Scan for the cell matching the given text and deliver its (X, Y) coordinate at center. 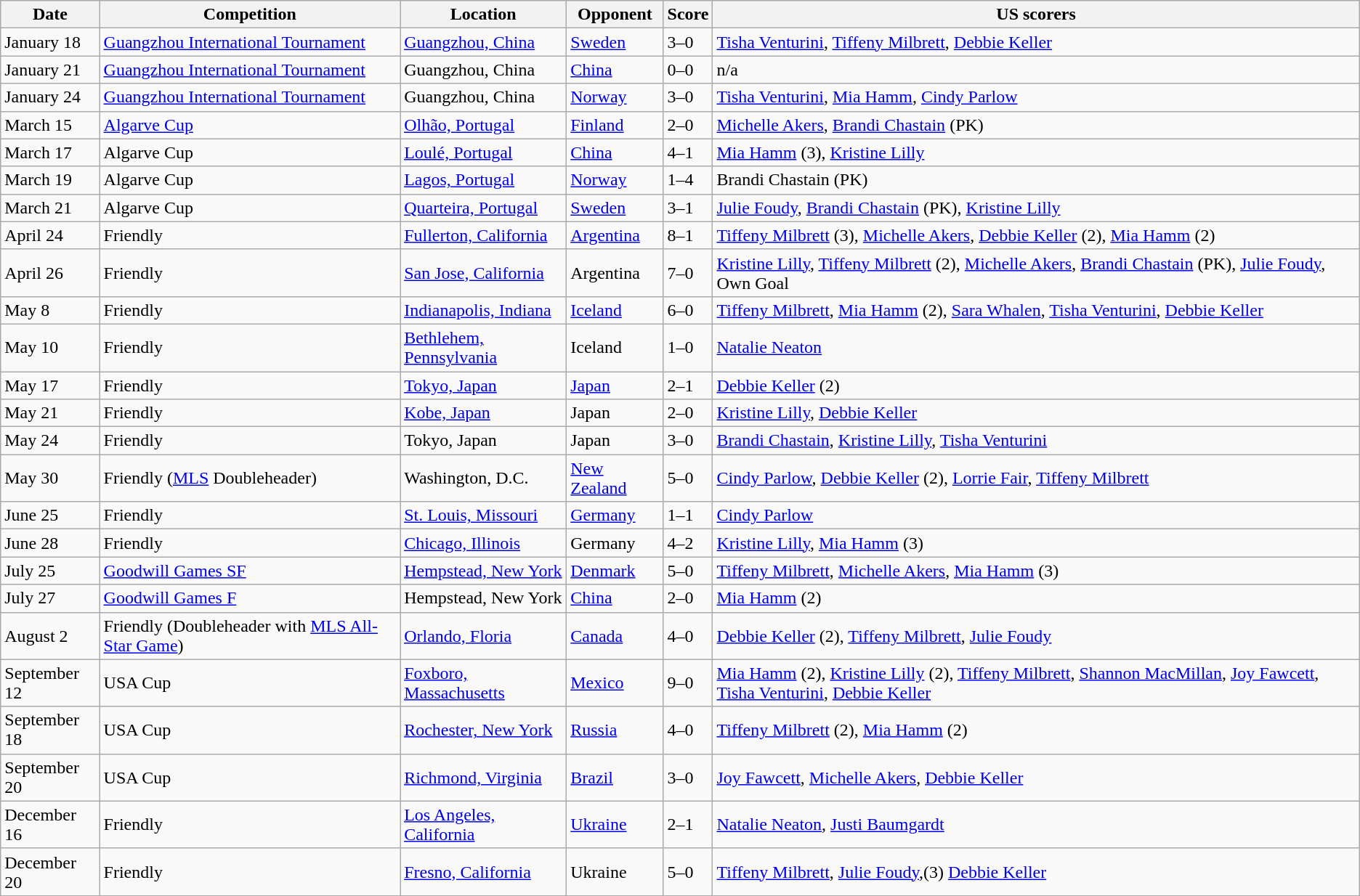
May 8 (50, 310)
May 30 (50, 478)
September 20 (50, 777)
June 28 (50, 543)
Friendly (Doubleheader with MLS All-Star Game) (250, 636)
Tiffeny Milbrett, Michelle Akers, Mia Hamm (3) (1036, 571)
May 24 (50, 441)
Brandi Chastain (PK) (1036, 180)
San Jose, California (484, 273)
Kristine Lilly, Tiffeny Milbrett (2), Michelle Akers, Brandi Chastain (PK), Julie Foudy, Own Goal (1036, 273)
7–0 (688, 273)
May 21 (50, 413)
Location (484, 15)
Lagos, Portugal (484, 180)
1–1 (688, 516)
US scorers (1036, 15)
Brandi Chastain, Kristine Lilly, Tisha Venturini (1036, 441)
Tisha Venturini, Tiffeny Milbrett, Debbie Keller (1036, 42)
Natalie Neaton, Justi Baumgardt (1036, 825)
December 20 (50, 871)
March 15 (50, 125)
Cindy Parlow, Debbie Keller (2), Lorrie Fair, Tiffeny Milbrett (1036, 478)
Canada (615, 636)
Mexico (615, 683)
Fresno, California (484, 871)
January 21 (50, 70)
May 10 (50, 347)
March 19 (50, 180)
Washington, D.C. (484, 478)
n/a (1036, 70)
Richmond, Virginia (484, 777)
Tiffeny Milbrett (2), Mia Hamm (2) (1036, 730)
1–0 (688, 347)
Orlando, Floria (484, 636)
Olhão, Portugal (484, 125)
Kristine Lilly, Mia Hamm (3) (1036, 543)
Chicago, Illinois (484, 543)
Debbie Keller (2) (1036, 386)
July 27 (50, 598)
July 25 (50, 571)
Foxboro, Massachusetts (484, 683)
Brazil (615, 777)
1–4 (688, 180)
Julie Foudy, Brandi Chastain (PK), Kristine Lilly (1036, 208)
9–0 (688, 683)
Fullerton, California (484, 235)
0–0 (688, 70)
6–0 (688, 310)
January 24 (50, 97)
Indianapolis, Indiana (484, 310)
Finland (615, 125)
Joy Fawcett, Michelle Akers, Debbie Keller (1036, 777)
Rochester, New York (484, 730)
September 18 (50, 730)
Natalie Neaton (1036, 347)
8–1 (688, 235)
March 17 (50, 152)
Mia Hamm (2) (1036, 598)
Tisha Venturini, Mia Hamm, Cindy Parlow (1036, 97)
Bethlehem, Pennsylvania (484, 347)
4–2 (688, 543)
April 24 (50, 235)
Kristine Lilly, Debbie Keller (1036, 413)
June 25 (50, 516)
Date (50, 15)
Tiffeny Milbrett, Julie Foudy,(3) Debbie Keller (1036, 871)
4–1 (688, 152)
Tiffeny Milbrett, Mia Hamm (2), Sara Whalen, Tisha Venturini, Debbie Keller (1036, 310)
St. Louis, Missouri (484, 516)
New Zealand (615, 478)
Mia Hamm (2), Kristine Lilly (2), Tiffeny Milbrett, Shannon MacMillan, Joy Fawcett, Tisha Venturini, Debbie Keller (1036, 683)
September 12 (50, 683)
Russia (615, 730)
Los Angeles, California (484, 825)
Denmark (615, 571)
Goodwill Games SF (250, 571)
August 2 (50, 636)
Debbie Keller (2), Tiffeny Milbrett, Julie Foudy (1036, 636)
Score (688, 15)
Goodwill Games F (250, 598)
Quarteira, Portugal (484, 208)
Tiffeny Milbrett (3), Michelle Akers, Debbie Keller (2), Mia Hamm (2) (1036, 235)
Loulé, Portugal (484, 152)
Michelle Akers, Brandi Chastain (PK) (1036, 125)
March 21 (50, 208)
May 17 (50, 386)
Friendly (MLS Doubleheader) (250, 478)
Cindy Parlow (1036, 516)
April 26 (50, 273)
Mia Hamm (3), Kristine Lilly (1036, 152)
Competition (250, 15)
Opponent (615, 15)
December 16 (50, 825)
3–1 (688, 208)
Kobe, Japan (484, 413)
January 18 (50, 42)
